Determine the (X, Y) coordinate at the center of the cell enclosing the given text.  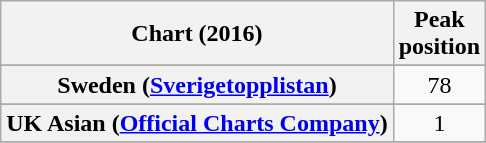
UK Asian (Official Charts Company) (197, 123)
Chart (2016) (197, 34)
78 (439, 85)
1 (439, 123)
Sweden (Sverigetopplistan) (197, 85)
Peak position (439, 34)
